Output the [x, y] coordinate of the center of the cell containing the given text.  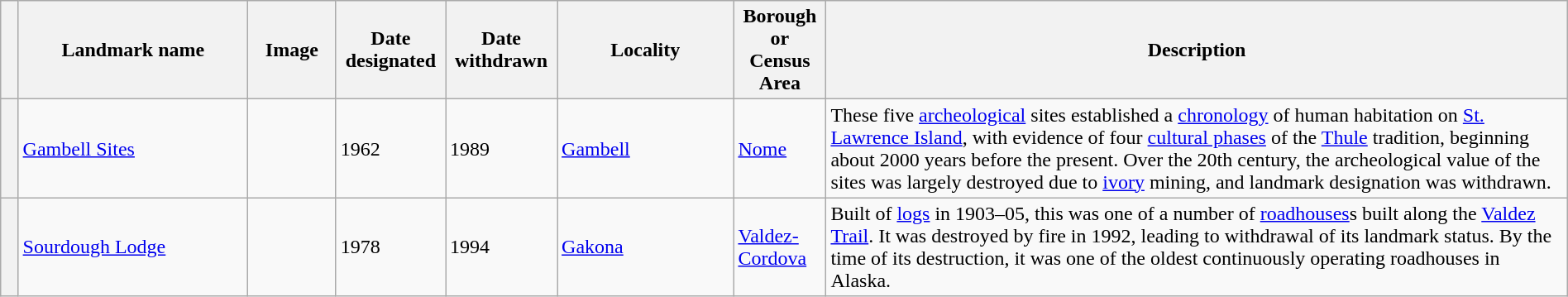
Description [1197, 50]
1978 [390, 247]
1989 [501, 149]
Borough orCensus Area [780, 50]
Valdez-Cordova [780, 247]
Sourdough Lodge [132, 247]
Gambell [645, 149]
Date withdrawn [501, 50]
Datedesignated [390, 50]
1994 [501, 247]
Image [291, 50]
Nome [780, 149]
Gakona [645, 247]
1962 [390, 149]
Gambell Sites [132, 149]
Locality [645, 50]
Landmark name [132, 50]
